Search for the cell housing the specified text and yield its [x, y] center coordinate. 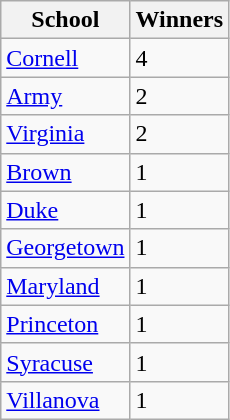
Duke [66, 210]
Cornell [66, 58]
Army [66, 96]
Syracuse [66, 362]
Brown [66, 172]
Villanova [66, 400]
Virginia [66, 134]
Winners [180, 20]
4 [180, 58]
School [66, 20]
Maryland [66, 286]
Georgetown [66, 248]
Princeton [66, 324]
